Pinpoint the cell where the given text exists, returning its (X, Y) midpoint coordinate. 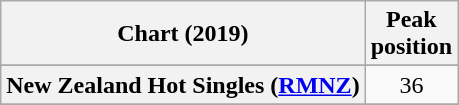
36 (411, 85)
Peakposition (411, 34)
Chart (2019) (183, 34)
New Zealand Hot Singles (RMNZ) (183, 85)
